For the text-containing cell, return its midpoint in (x, y) coordinate format. 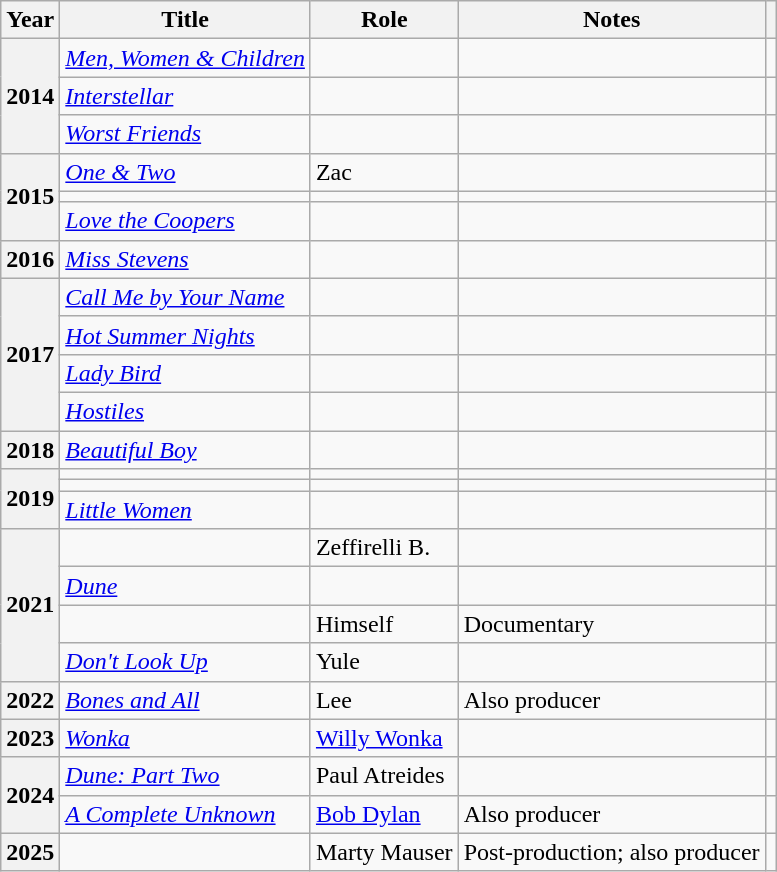
One & Two (186, 172)
Paul Atreides (384, 776)
2014 (30, 96)
Dune (186, 586)
Call Me by Your Name (186, 297)
Lady Bird (186, 373)
Worst Friends (186, 134)
Interstellar (186, 96)
Men, Women & Children (186, 58)
Little Women (186, 510)
2016 (30, 259)
Hostiles (186, 411)
Willy Wonka (384, 738)
Lee (384, 700)
Yule (384, 662)
Bob Dylan (384, 814)
Year (30, 20)
2018 (30, 449)
Notes (612, 20)
Miss Stevens (186, 259)
Zeffirelli B. (384, 548)
2024 (30, 795)
Role (384, 20)
Wonka (186, 738)
Beautiful Boy (186, 449)
Post-production; also producer (612, 852)
Love the Coopers (186, 221)
Dune: Part Two (186, 776)
2022 (30, 700)
Don't Look Up (186, 662)
Documentary (612, 624)
Himself (384, 624)
2017 (30, 354)
2015 (30, 196)
2019 (30, 499)
Hot Summer Nights (186, 335)
A Complete Unknown (186, 814)
Title (186, 20)
2021 (30, 605)
Bones and All (186, 700)
Marty Mauser (384, 852)
2023 (30, 738)
Zac (384, 172)
2025 (30, 852)
